From the cell containing the given text, extract its center point as [x, y] coordinate. 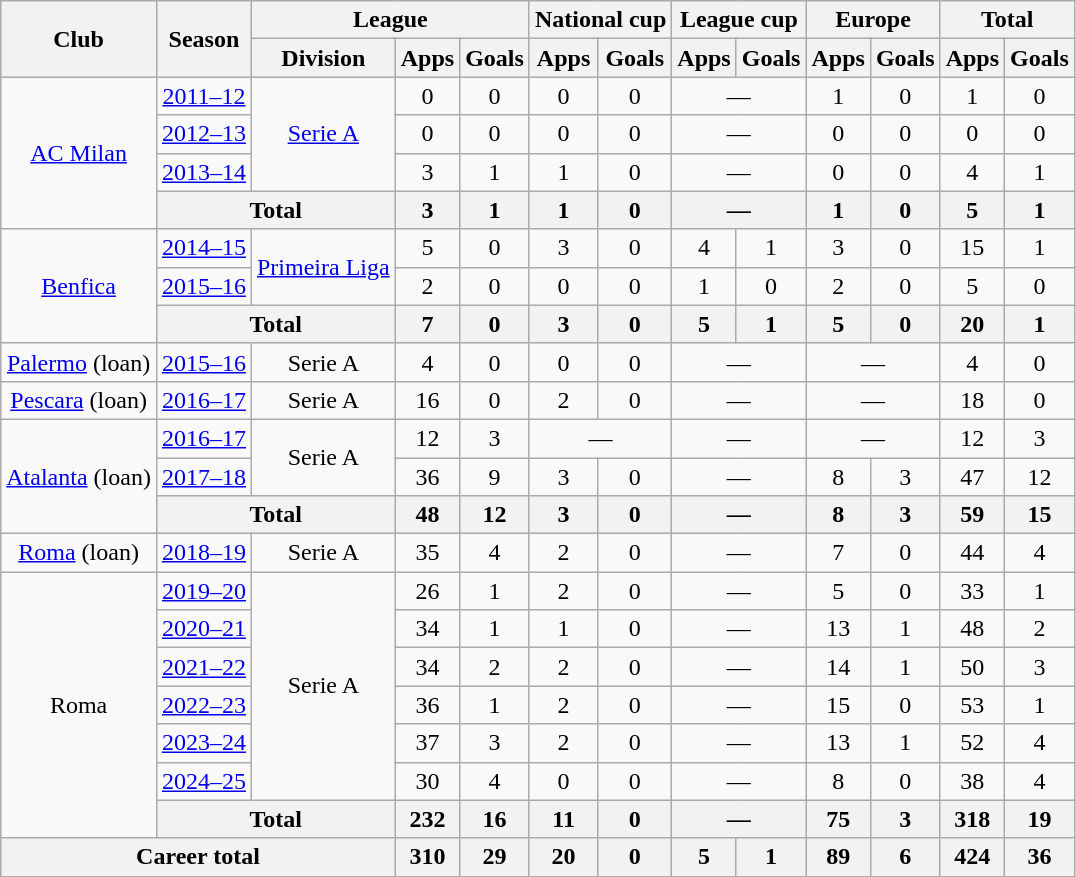
2018–19 [204, 553]
2019–20 [204, 591]
AC Milan [79, 153]
50 [972, 667]
2023–24 [204, 743]
35 [427, 553]
2011–12 [204, 96]
26 [427, 591]
18 [972, 400]
232 [427, 819]
Benfica [79, 286]
Pescara (loan) [79, 400]
Palermo (loan) [79, 362]
47 [972, 477]
6 [905, 857]
44 [972, 553]
2021–22 [204, 667]
Roma (loan) [79, 553]
52 [972, 743]
38 [972, 781]
2017–18 [204, 477]
2014–15 [204, 248]
9 [495, 477]
2012–13 [204, 134]
Europe [873, 20]
14 [838, 667]
89 [838, 857]
310 [427, 857]
2024–25 [204, 781]
11 [563, 819]
29 [495, 857]
League [390, 20]
League cup [739, 20]
53 [972, 705]
2013–14 [204, 172]
Club [79, 39]
Season [204, 39]
30 [427, 781]
318 [972, 819]
Career total [198, 857]
Division [323, 58]
Atalanta (loan) [79, 476]
Primeira Liga [323, 267]
37 [427, 743]
19 [1040, 819]
75 [838, 819]
33 [972, 591]
424 [972, 857]
2020–21 [204, 629]
Roma [79, 705]
59 [972, 515]
National cup [600, 20]
2022–23 [204, 705]
